Detect which cell encompasses the target text, then output its [X, Y] center coordinate. 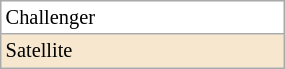
Challenger [142, 17]
Satellite [142, 51]
